Extract the [x, y] coordinate from the center of the cell holding the provided text.  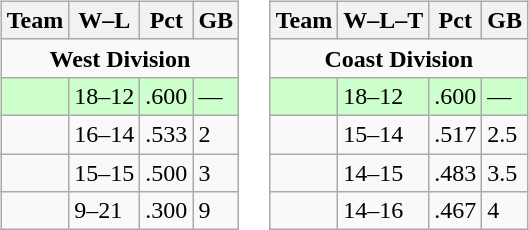
.500 [166, 173]
.467 [456, 211]
16–14 [104, 134]
14–16 [384, 211]
3 [216, 173]
2 [216, 134]
15–14 [384, 134]
West Division [120, 58]
9 [216, 211]
Coast Division [398, 58]
.483 [456, 173]
9–21 [104, 211]
.517 [456, 134]
.533 [166, 134]
.300 [166, 211]
2.5 [505, 134]
14–15 [384, 173]
4 [505, 211]
15–15 [104, 173]
W–L [104, 20]
3.5 [505, 173]
W–L–T [384, 20]
